From the cell containing the given text, extract its center point as (x, y) coordinate. 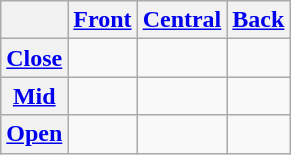
Mid (34, 96)
Back (258, 20)
Close (34, 58)
Central (182, 20)
Open (34, 134)
Front (102, 20)
